Output the [X, Y] coordinate of the center of the cell containing the given text.  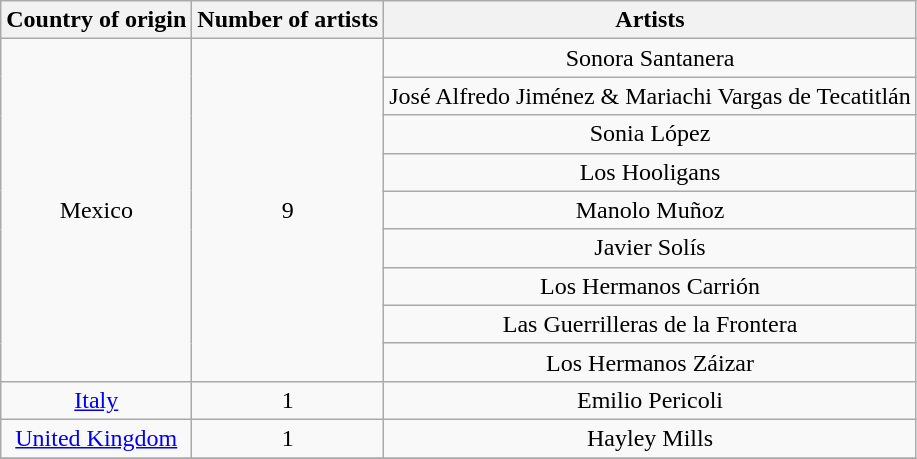
United Kingdom [96, 438]
Mexico [96, 210]
José Alfredo Jiménez & Mariachi Vargas de Tecatitlán [650, 96]
Javier Solís [650, 248]
Los Hermanos Carrión [650, 286]
Los Hooligans [650, 172]
Artists [650, 20]
9 [288, 210]
Italy [96, 400]
Country of origin [96, 20]
Emilio Pericoli [650, 400]
Las Guerrilleras de la Frontera [650, 324]
Los Hermanos Záizar [650, 362]
Number of artists [288, 20]
Sonia López [650, 134]
Hayley Mills [650, 438]
Manolo Muñoz [650, 210]
Sonora Santanera [650, 58]
